Capture the cell that displays the provided text and extract its [X, Y] central coordinate. 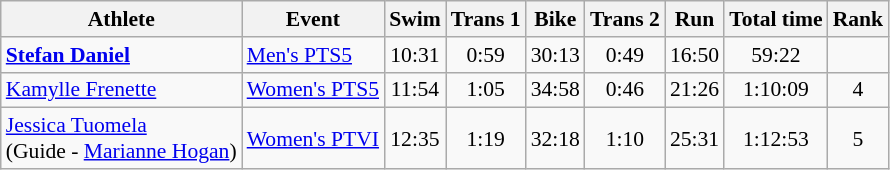
1:19 [486, 138]
10:31 [415, 55]
1:10:09 [776, 90]
21:26 [694, 90]
4 [858, 90]
12:35 [415, 138]
Run [694, 19]
Jessica Tuomela (Guide - Marianne Hogan) [122, 138]
Athlete [122, 19]
Event [313, 19]
16:50 [694, 55]
30:13 [556, 55]
32:18 [556, 138]
34:58 [556, 90]
0:59 [486, 55]
Total time [776, 19]
Women's PTVI [313, 138]
11:54 [415, 90]
1:10 [625, 138]
1:05 [486, 90]
1:12:53 [776, 138]
Rank [858, 19]
Swim [415, 19]
Men's PTS5 [313, 55]
5 [858, 138]
25:31 [694, 138]
Bike [556, 19]
0:49 [625, 55]
59:22 [776, 55]
Women's PTS5 [313, 90]
Trans 1 [486, 19]
Kamylle Frenette [122, 90]
Stefan Daniel [122, 55]
Trans 2 [625, 19]
0:46 [625, 90]
